Find where the given text appears and provide that cell's center as (X, Y) coordinate. 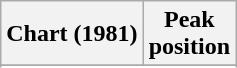
Chart (1981) (72, 34)
Peak position (189, 34)
